Scan for the cell matching the given text and deliver its [x, y] coordinate at center. 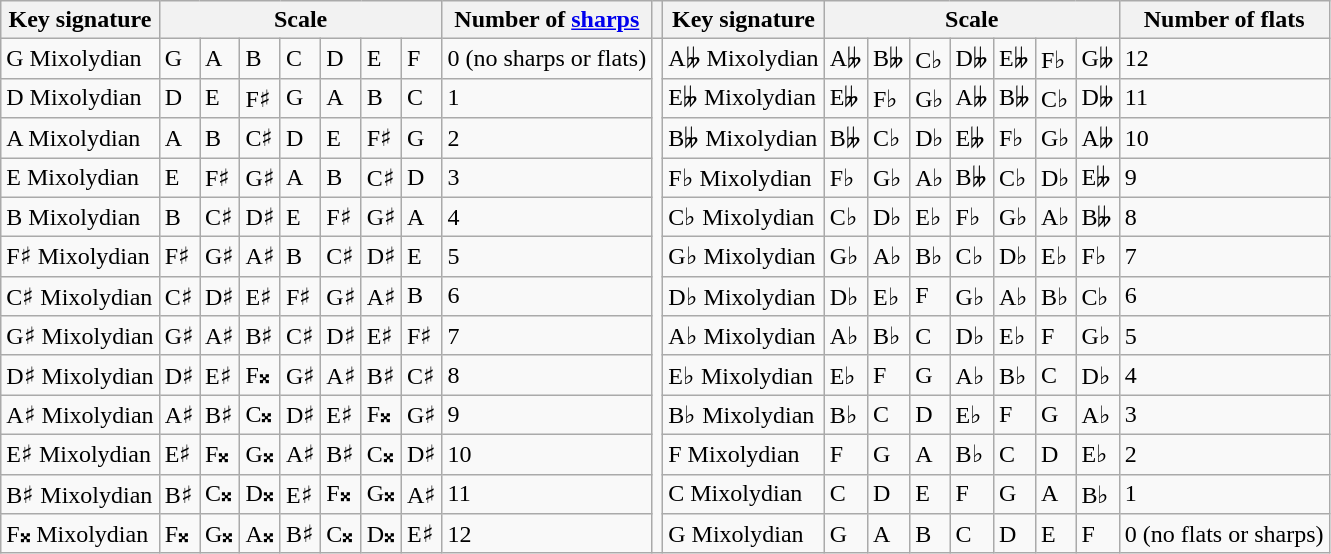
F♭ Mixolydian [744, 178]
C Mixolydian [744, 494]
D Mixolydian [80, 98]
Number of sharps [547, 20]
B Mixolydian [80, 217]
G♭ Mixolydian [744, 257]
B♭ Mixolydian [744, 415]
A𝄪 [260, 534]
G♯ Mixolydian [80, 336]
D♯ Mixolydian [80, 375]
F𝄪 Mixolydian [80, 534]
0 (no sharps or flats) [547, 59]
E♯ Mixolydian [80, 454]
F Mixolydian [744, 454]
A Mixolydian [80, 138]
A♯ Mixolydian [80, 415]
F♯ Mixolydian [80, 257]
E Mixolydian [80, 178]
E♭ Mixolydian [744, 375]
C♯ Mixolydian [80, 296]
C♭ Mixolydian [744, 217]
A𝄫 Mixolydian [744, 59]
0 (no flats or sharps) [1224, 534]
Number of flats [1224, 20]
B𝄫 Mixolydian [744, 138]
B♯ Mixolydian [80, 494]
G𝄫 [1098, 59]
D♭ Mixolydian [744, 296]
A♭ Mixolydian [744, 336]
E𝄫 Mixolydian [744, 98]
